Provide the (x, y) coordinate of the cell's center where the given text is located.  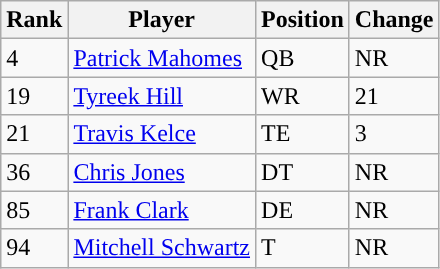
WR (303, 96)
Mitchell Schwartz (162, 248)
Position (303, 20)
85 (34, 210)
19 (34, 96)
Frank Clark (162, 210)
4 (34, 58)
94 (34, 248)
Travis Kelce (162, 134)
T (303, 248)
TE (303, 134)
36 (34, 172)
DT (303, 172)
QB (303, 58)
3 (394, 134)
Patrick Mahomes (162, 58)
Change (394, 20)
Rank (34, 20)
Chris Jones (162, 172)
DE (303, 210)
Tyreek Hill (162, 96)
Player (162, 20)
